Scan for the cell matching the given text and deliver its [x, y] coordinate at center. 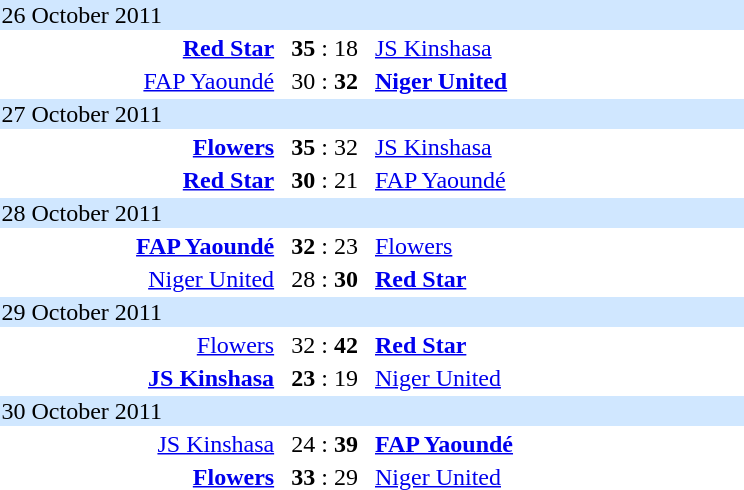
35 : 32 [325, 147]
30 : 32 [325, 81]
29 October 2011 [372, 312]
28 : 30 [325, 279]
30 October 2011 [372, 411]
27 October 2011 [372, 114]
26 October 2011 [372, 15]
35 : 18 [325, 48]
23 : 19 [325, 378]
30 : 21 [325, 180]
24 : 39 [325, 444]
32 : 23 [325, 246]
28 October 2011 [372, 213]
32 : 42 [325, 345]
